Extract the (X, Y) coordinate from the center of the cell holding the provided text.  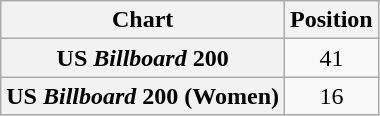
US Billboard 200 (143, 58)
41 (332, 58)
16 (332, 96)
Chart (143, 20)
US Billboard 200 (Women) (143, 96)
Position (332, 20)
